Provide the [x, y] coordinate of the cell's center where the given text is located.  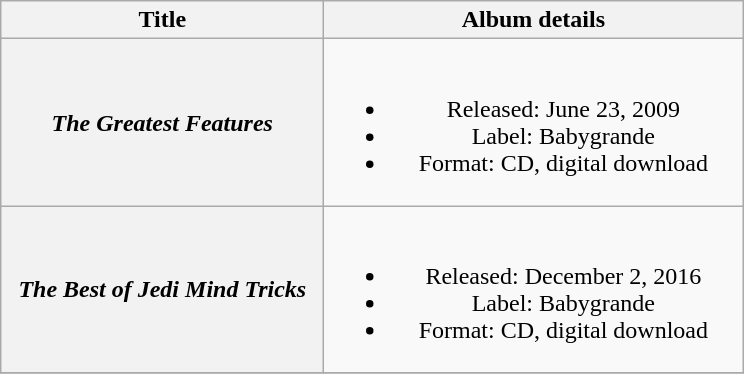
Title [162, 20]
Album details [534, 20]
The Greatest Features [162, 122]
Released: December 2, 2016Label: BabygrandeFormat: CD, digital download [534, 290]
Released: June 23, 2009Label: BabygrandeFormat: CD, digital download [534, 122]
The Best of Jedi Mind Tricks [162, 290]
